Search for the cell housing the specified text and yield its [x, y] center coordinate. 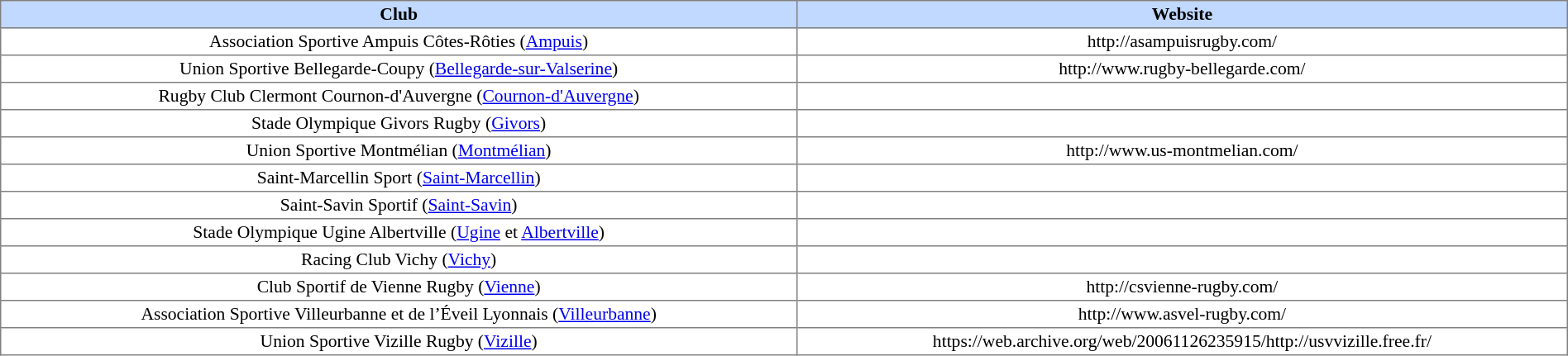
http://www.rugby-bellegarde.com/ [1183, 69]
http://csvienne-rugby.com/ [1183, 287]
http://asampuisrugby.com/ [1183, 41]
Association Sportive Ampuis Côtes-Rôties (Ampuis) [399, 41]
Association Sportive Villeurbanne et de l’Éveil Lyonnais (Villeurbanne) [399, 314]
Union Sportive Montmélian (Montmélian) [399, 150]
Stade Olympique Ugine Albertville (Ugine et Albertville) [399, 233]
Club Sportif de Vienne Rugby (Vienne) [399, 287]
http://www.asvel-rugby.com/ [1183, 314]
https://web.archive.org/web/20061126235915/http://usvvizille.free.fr/ [1183, 342]
http://www.us-montmelian.com/ [1183, 150]
Saint-Marcellin Sport (Saint-Marcellin) [399, 178]
Stade Olympique Givors Rugby (Givors) [399, 124]
Union Sportive Bellegarde-Coupy (Bellegarde-sur-Valserine) [399, 69]
Union Sportive Vizille Rugby (Vizille) [399, 342]
Saint-Savin Sportif (Saint-Savin) [399, 205]
Club [399, 15]
Racing Club Vichy (Vichy) [399, 259]
Rugby Club Clermont Cournon-d'Auvergne (Cournon-d'Auvergne) [399, 96]
Website [1183, 15]
